Capture the cell that displays the provided text and extract its [x, y] central coordinate. 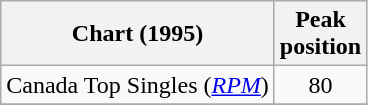
Canada Top Singles (RPM) [138, 85]
80 [320, 85]
Peakposition [320, 34]
Chart (1995) [138, 34]
